Extract the [X, Y] coordinate from the center of the cell holding the provided text.  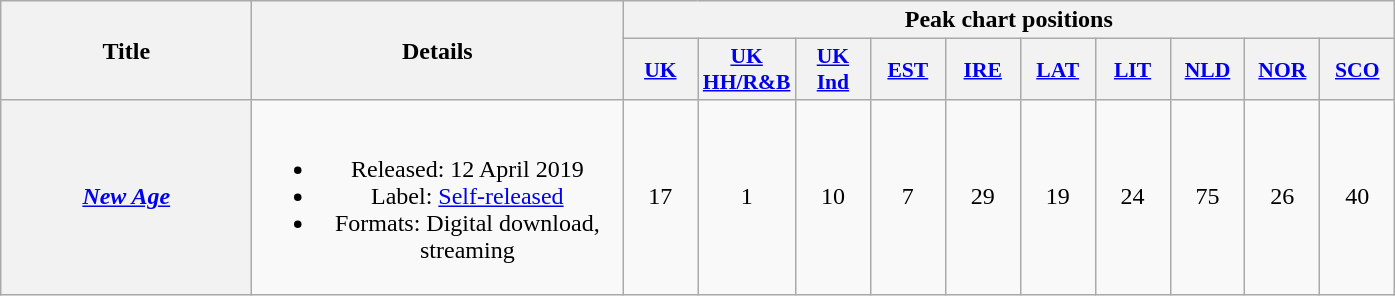
Title [126, 50]
17 [660, 197]
New Age [126, 197]
UK [660, 70]
24 [1132, 197]
EST [908, 70]
Peak chart positions [1009, 20]
1 [747, 197]
UKInd [832, 70]
Details [438, 50]
UKHH/R&B [747, 70]
NLD [1208, 70]
7 [908, 197]
29 [982, 197]
NOR [1282, 70]
LIT [1132, 70]
75 [1208, 197]
IRE [982, 70]
26 [1282, 197]
LAT [1058, 70]
40 [1358, 197]
SCO [1358, 70]
Released: 12 April 2019Label: Self-releasedFormats: Digital download, streaming [438, 197]
10 [832, 197]
19 [1058, 197]
